Detect which cell encompasses the target text, then output its (X, Y) center coordinate. 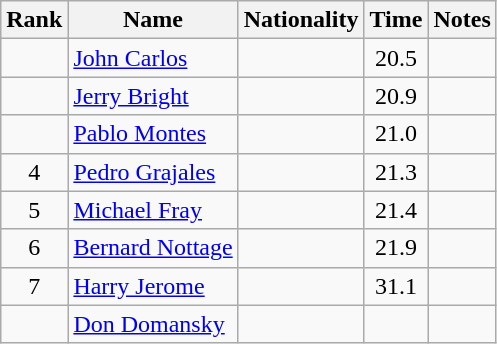
21.0 (396, 134)
Don Domansky (153, 324)
Rank (34, 20)
6 (34, 248)
Jerry Bright (153, 96)
20.5 (396, 58)
John Carlos (153, 58)
Harry Jerome (153, 286)
Pedro Grajales (153, 172)
31.1 (396, 286)
Pablo Montes (153, 134)
7 (34, 286)
21.4 (396, 210)
20.9 (396, 96)
21.9 (396, 248)
4 (34, 172)
21.3 (396, 172)
Time (396, 20)
Notes (462, 20)
5 (34, 210)
Bernard Nottage (153, 248)
Michael Fray (153, 210)
Nationality (301, 20)
Name (153, 20)
